Determine the (x, y) coordinate at the center of the cell enclosing the given text.  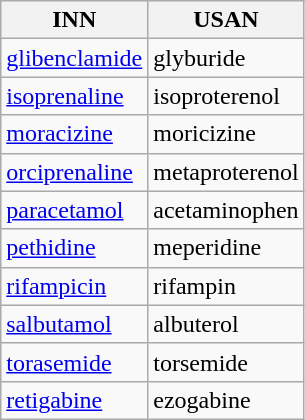
salbutamol (74, 324)
torasemide (74, 362)
moricizine (226, 134)
orciprenaline (74, 172)
isoprenaline (74, 96)
meperidine (226, 248)
metaproterenol (226, 172)
glyburide (226, 58)
INN (74, 20)
moracizine (74, 134)
isoproterenol (226, 96)
torsemide (226, 362)
ezogabine (226, 400)
retigabine (74, 400)
rifampicin (74, 286)
albuterol (226, 324)
glibenclamide (74, 58)
acetaminophen (226, 210)
USAN (226, 20)
rifampin (226, 286)
paracetamol (74, 210)
pethidine (74, 248)
